Search for the cell housing the specified text and yield its (x, y) center coordinate. 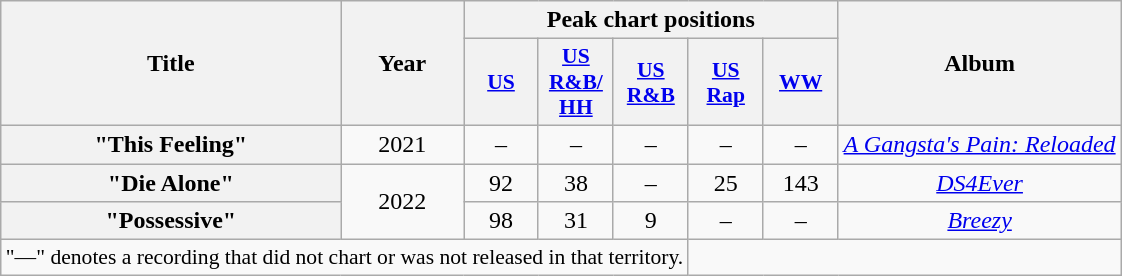
"This Feeling" (171, 144)
"Possessive" (171, 221)
31 (576, 221)
2022 (402, 202)
Peak chart positions (652, 20)
Year (402, 64)
38 (576, 183)
USR&B (650, 82)
US (502, 82)
A Gangsta's Pain: Reloaded (980, 144)
92 (502, 183)
25 (726, 183)
DS4Ever (980, 183)
143 (800, 183)
"—" denotes a recording that did not chart or was not released in that territory. (345, 258)
Breezy (980, 221)
WW (800, 82)
USRap (726, 82)
2021 (402, 144)
9 (650, 221)
Album (980, 64)
Title (171, 64)
98 (502, 221)
USR&B/HH (576, 82)
"Die Alone" (171, 183)
